Output the (X, Y) coordinate of the center of the cell containing the given text.  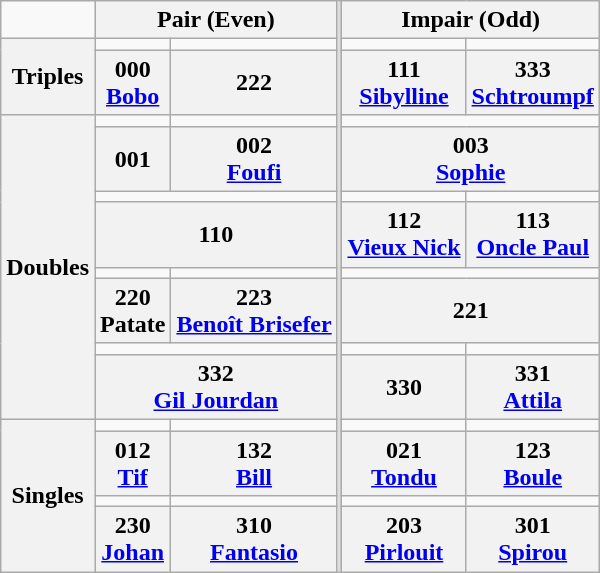
021Tondu (404, 462)
002Foufi (254, 158)
301Spirou (532, 540)
Doubles (48, 267)
332Gil Jourdan (216, 386)
001 (132, 158)
230Johan (132, 540)
Triples (48, 77)
012Tif (132, 462)
Impair (Odd) (470, 20)
221 (470, 310)
000Bobo (132, 82)
222 (254, 82)
111Sibylline (404, 82)
310Fantasio (254, 540)
330 (404, 386)
132Bill (254, 462)
112Vieux Nick (404, 234)
Singles (48, 495)
003Sophie (470, 158)
113Oncle Paul (532, 234)
110 (216, 234)
333Schtroumpf (532, 82)
223Benoît Brisefer (254, 310)
123Boule (532, 462)
220Patate (132, 310)
203Pirlouit (404, 540)
331Attila (532, 386)
Pair (Even) (216, 20)
